Capture the cell that displays the provided text and extract its [X, Y] central coordinate. 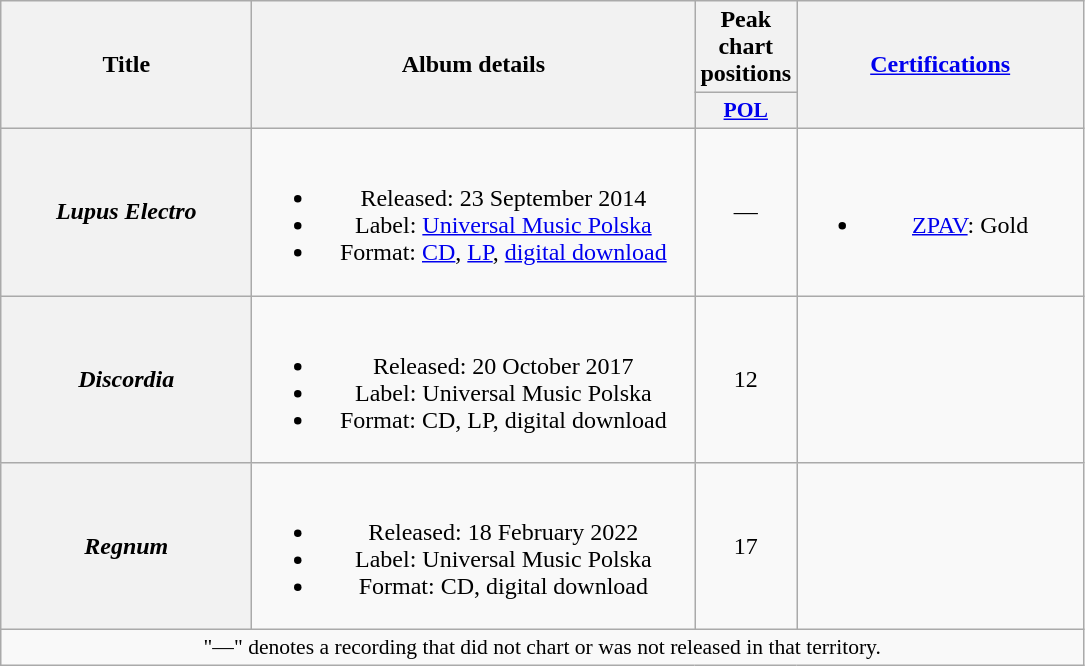
Certifications [940, 65]
"—" denotes a recording that did not chart or was not released in that territory. [542, 648]
Lupus Electro [126, 212]
Peak chart positions [746, 47]
12 [746, 380]
17 [746, 546]
Regnum [126, 546]
ZPAV: Gold [940, 212]
Released: 18 February 2022Label: Universal Music PolskaFormat: CD, digital download [474, 546]
Title [126, 65]
Album details [474, 65]
Released: 20 October 2017Label: Universal Music PolskaFormat: CD, LP, digital download [474, 380]
POL [746, 111]
Released: 23 September 2014Label: Universal Music PolskaFormat: CD, LP, digital download [474, 212]
— [746, 212]
Discordia [126, 380]
